Find where the given text appears and provide that cell's center as (X, Y) coordinate. 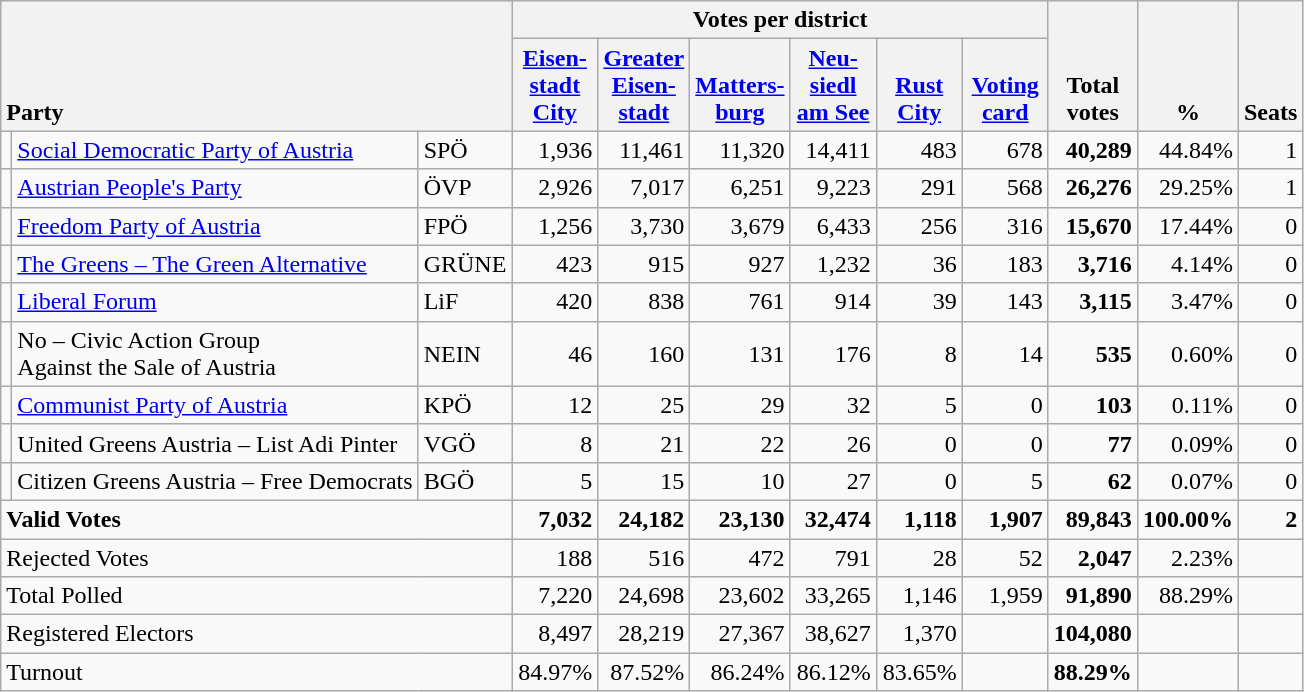
2,047 (1092, 557)
52 (1005, 557)
678 (1005, 150)
3,679 (740, 226)
2.23% (1188, 557)
3,730 (644, 226)
77 (1092, 443)
87.52% (644, 672)
No – Civic Action GroupAgainst the Sale of Austria (215, 354)
27,367 (740, 634)
SPÖ (465, 150)
0.07% (1188, 481)
GRÜNE (465, 264)
Austrian People's Party (215, 188)
BGÖ (465, 481)
0.09% (1188, 443)
472 (740, 557)
915 (644, 264)
1,118 (919, 519)
291 (919, 188)
Freedom Party of Austria (215, 226)
21 (644, 443)
38,627 (833, 634)
Total Polled (256, 596)
1,936 (555, 150)
17.44% (1188, 226)
Valid Votes (256, 519)
The Greens – The Green Alternative (215, 264)
104,080 (1092, 634)
1,232 (833, 264)
Seats (1270, 66)
62 (1092, 481)
160 (644, 354)
KPÖ (465, 405)
27 (833, 481)
84.97% (555, 672)
Neu-siedlam See (833, 85)
23,602 (740, 596)
Citizen Greens Austria – Free Democrats (215, 481)
Liberal Forum (215, 302)
423 (555, 264)
24,698 (644, 596)
VGÖ (465, 443)
Votingcard (1005, 85)
NEIN (465, 354)
143 (1005, 302)
29.25% (1188, 188)
46 (555, 354)
83.65% (919, 672)
15 (644, 481)
7,032 (555, 519)
914 (833, 302)
176 (833, 354)
32 (833, 405)
2,926 (555, 188)
316 (1005, 226)
24,182 (644, 519)
103 (1092, 405)
1,370 (919, 634)
2 (1270, 519)
LiF (465, 302)
9,223 (833, 188)
761 (740, 302)
Turnout (256, 672)
15,670 (1092, 226)
6,433 (833, 226)
838 (644, 302)
44.84% (1188, 150)
420 (555, 302)
FPÖ (465, 226)
7,017 (644, 188)
28 (919, 557)
568 (1005, 188)
7,220 (555, 596)
1,959 (1005, 596)
Communist Party of Austria (215, 405)
Registered Electors (256, 634)
1,146 (919, 596)
26 (833, 443)
36 (919, 264)
535 (1092, 354)
11,461 (644, 150)
10 (740, 481)
6,251 (740, 188)
23,130 (740, 519)
14,411 (833, 150)
1,907 (1005, 519)
3,716 (1092, 264)
86.24% (740, 672)
100.00% (1188, 519)
Social Democratic Party of Austria (215, 150)
3.47% (1188, 302)
Totalvotes (1092, 66)
Eisen-stadtCity (555, 85)
89,843 (1092, 519)
Rejected Votes (256, 557)
33,265 (833, 596)
483 (919, 150)
8,497 (555, 634)
14 (1005, 354)
29 (740, 405)
791 (833, 557)
1,256 (555, 226)
United Greens Austria – List Adi Pinter (215, 443)
40,289 (1092, 150)
39 (919, 302)
11,320 (740, 150)
256 (919, 226)
91,890 (1092, 596)
Party (256, 66)
516 (644, 557)
22 (740, 443)
RustCity (919, 85)
188 (555, 557)
183 (1005, 264)
32,474 (833, 519)
4.14% (1188, 264)
3,115 (1092, 302)
131 (740, 354)
12 (555, 405)
Matters-burg (740, 85)
0.11% (1188, 405)
26,276 (1092, 188)
ÖVP (465, 188)
25 (644, 405)
28,219 (644, 634)
86.12% (833, 672)
927 (740, 264)
GreaterEisen-stadt (644, 85)
Votes per district (780, 20)
0.60% (1188, 354)
% (1188, 66)
